Extract the [x, y] coordinate from the center of the cell holding the provided text.  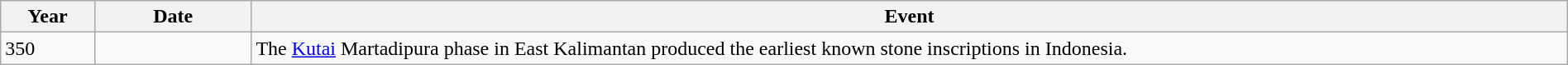
Year [48, 17]
350 [48, 48]
Event [910, 17]
Date [172, 17]
The Kutai Martadipura phase in East Kalimantan produced the earliest known stone inscriptions in Indonesia. [910, 48]
